Determine the (X, Y) coordinate at the center of the cell enclosing the given text.  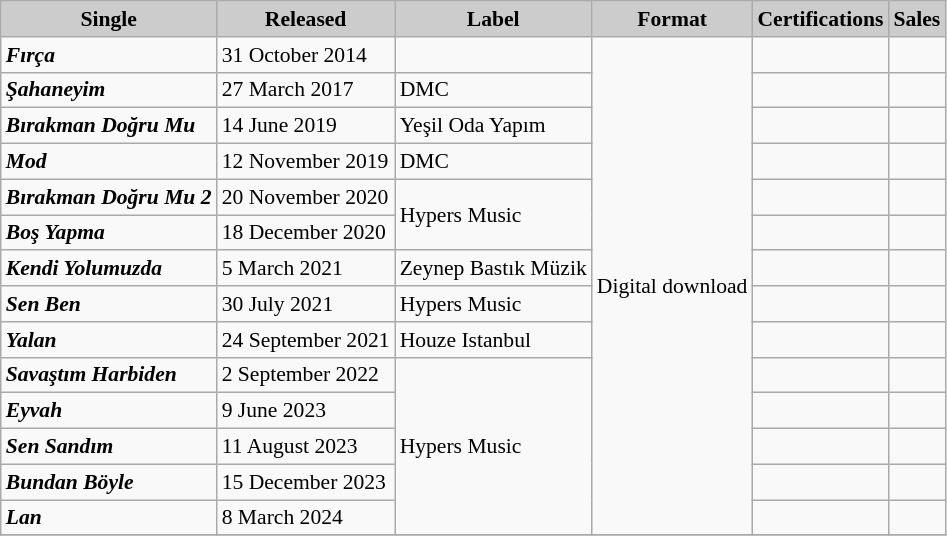
Boş Yapma (109, 233)
30 July 2021 (306, 304)
24 September 2021 (306, 340)
Certifications (820, 19)
Şahaneyim (109, 90)
27 March 2017 (306, 90)
18 December 2020 (306, 233)
Kendi Yolumuzda (109, 269)
8 March 2024 (306, 518)
Format (672, 19)
11 August 2023 (306, 447)
2 September 2022 (306, 375)
15 December 2023 (306, 482)
Savaştım Harbiden (109, 375)
Sen Ben (109, 304)
14 June 2019 (306, 126)
Label (494, 19)
9 June 2023 (306, 411)
5 March 2021 (306, 269)
Eyvah (109, 411)
Bırakman Doğru Mu (109, 126)
Bundan Böyle (109, 482)
Fırça (109, 55)
20 November 2020 (306, 197)
Sen Sandım (109, 447)
Digital download (672, 286)
Released (306, 19)
Lan (109, 518)
Yalan (109, 340)
Single (109, 19)
Zeynep Bastık Müzik (494, 269)
12 November 2019 (306, 162)
Bırakman Doğru Mu 2 (109, 197)
Houze Istanbul (494, 340)
31 October 2014 (306, 55)
Yeşil Oda Yapım (494, 126)
Mod (109, 162)
Sales (916, 19)
